Output the [x, y] coordinate of the center of the cell containing the given text.  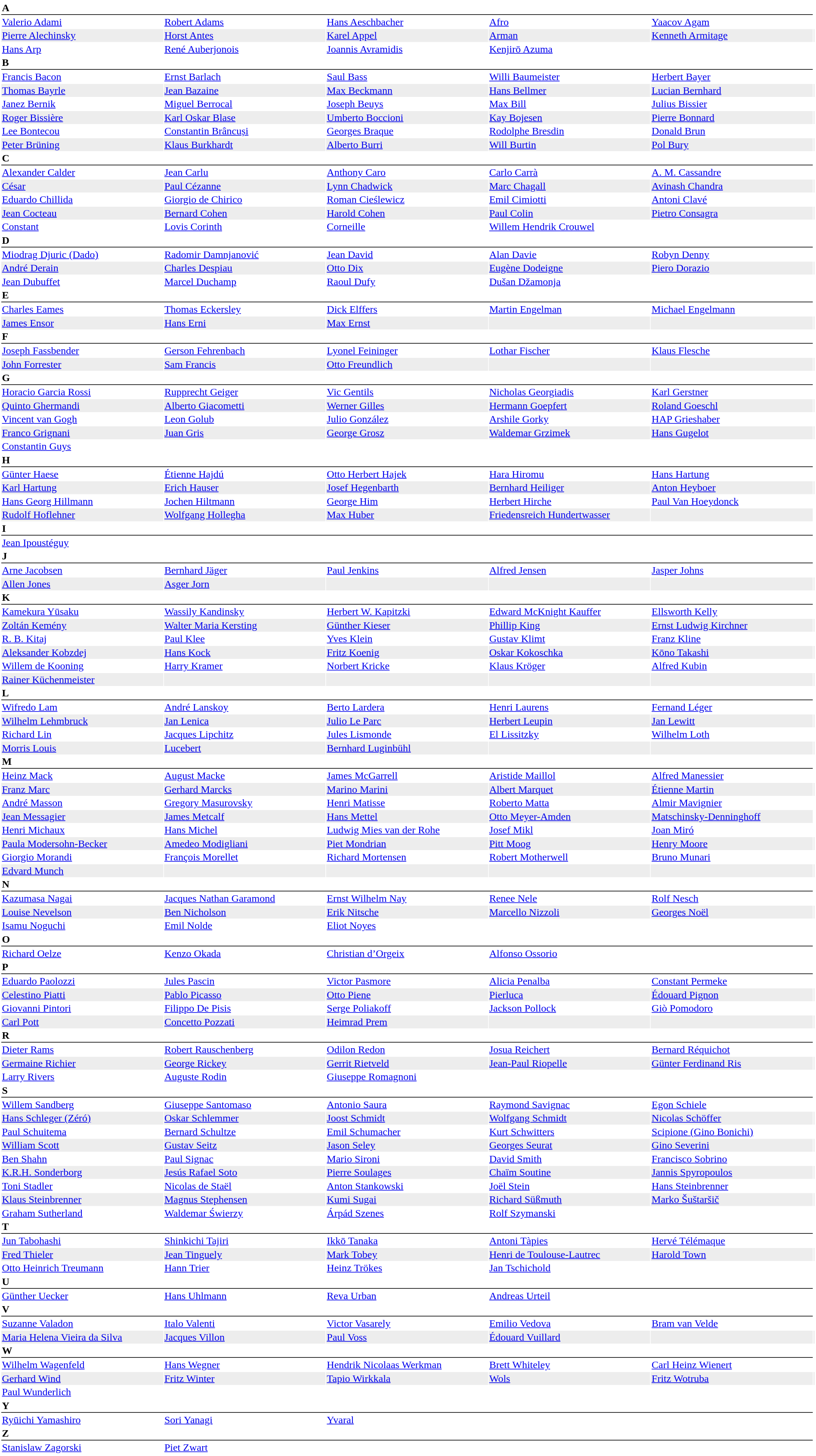
Klaus Steinbrenner [82, 1199]
Gustav Klimt [569, 639]
Piet Mondrian [407, 844]
Horacio Garcia Rossi [82, 392]
Georges Braque [407, 131]
James Ensor [82, 323]
Karl Oskar Blase [244, 118]
Rudolf Hoflehner [82, 515]
Alexander Calder [82, 173]
Henri Laurens [569, 708]
Francis Bacon [82, 77]
Klaus Burkhardt [244, 145]
G [407, 378]
Jean Cocteau [82, 213]
Francisco Sobrino [732, 1159]
Anton Stankowski [407, 1186]
Rodolphe Bresdin [569, 131]
Julius Bissier [732, 104]
Klaus Flesche [732, 351]
Jacques Nathan Garamond [244, 899]
Donald Brun [732, 131]
Hans Hartung [732, 474]
Anthony Caro [407, 173]
Paul Van Hoeydonck [732, 501]
Filippo De Pisis [244, 1008]
Raoul Dufy [407, 282]
Roland Goeschl [732, 406]
Gregory Masurovsky [244, 803]
Ryūichi Yamashiro [82, 1420]
Gerhard Wind [82, 1378]
Klaus Kröger [569, 666]
Ernst Ludwig Kirchner [732, 625]
Herbert Hirche [569, 501]
Giovanni Pintori [82, 1008]
Pierre Soulages [407, 1173]
Hervé Télémaque [732, 1241]
Aristide Maillol [569, 776]
Phillip King [569, 625]
W [407, 1351]
Kenneth Armitage [732, 36]
Brett Whiteley [569, 1365]
Will Burtin [569, 145]
Jean Messagier [82, 816]
Henri Matisse [407, 803]
K.R.H. Sonderborg [82, 1173]
Harold Cohen [407, 213]
Lee Bontecou [82, 131]
Karl Hartung [82, 488]
I [407, 529]
Suzanne Valadon [82, 1323]
Dieter Rams [82, 1049]
Nicolas de Staël [244, 1186]
Robyn Denny [732, 255]
Carl Pott [82, 1022]
Fritz Winter [244, 1378]
Marcel Duchamp [244, 282]
Magnus Stephensen [244, 1199]
Karel Appel [407, 36]
Kurt Schwitters [569, 1132]
Ikkō Tanaka [407, 1241]
U [407, 1282]
Afro [569, 22]
Amedeo Modigliani [244, 844]
André Derain [82, 268]
Wassily Kandinsky [244, 612]
Miguel Berrocal [244, 104]
Willem Hendrik Crouwel [569, 227]
George Him [407, 501]
Eugène Dodeigne [569, 268]
Friedensreich Hundertwasser [569, 515]
V [407, 1310]
Günther Kieser [407, 625]
Heimrad Prem [407, 1022]
Reva Urban [407, 1296]
Wols [569, 1378]
Kay Bojesen [569, 118]
Ernst Wilhelm Nay [407, 899]
Franco Grignani [82, 433]
Edvard Munch [82, 871]
Alfred Manessier [732, 776]
Radomir Damnjanović [244, 255]
Otto Freundlich [407, 364]
Constantin Guys [82, 447]
Harry Kramer [244, 666]
Nicholas Georgiadis [569, 392]
Richard Mortensen [407, 857]
Hans Schleger (Zéró) [82, 1118]
Pitt Moog [569, 844]
Henri Michaux [82, 830]
Gino Severini [732, 1145]
Jacques Lipchitz [244, 734]
Quinto Ghermandi [82, 406]
Kamekura Yūsaku [82, 612]
Tapio Wirkkala [407, 1378]
P [407, 967]
Giò Pomodoro [732, 1008]
Roberto Matta [569, 803]
André Lanskoy [244, 708]
Jochen Hiltmann [244, 501]
Ludwig Mies van der Rohe [407, 830]
Jacques Villon [244, 1337]
Hann Trier [244, 1268]
J [407, 556]
Toni Stadler [82, 1186]
Avinash Chandra [732, 186]
Ernst Barlach [244, 77]
L [407, 693]
Matschinsky-Denninghoff [732, 816]
Jason Seley [407, 1145]
Jean Tinguely [244, 1254]
Larry Rivers [82, 1077]
Mario Sironi [407, 1159]
Günther Uecker [82, 1296]
Juan Gris [244, 433]
Paul Schuitema [82, 1132]
Joost Schmidt [407, 1118]
André Masson [82, 803]
Jean Bazaine [244, 90]
Chaïm Soutine [569, 1173]
David Smith [569, 1159]
Allen Jones [82, 584]
Alfred Jensen [569, 571]
Hermann Goepfert [569, 406]
Thomas Eckersley [244, 310]
Lucebert [244, 748]
Harold Town [732, 1254]
Charles Eames [82, 310]
Wilhelm Loth [732, 734]
Julio Le Parc [407, 721]
Robert Adams [244, 22]
Nicolas Schöffer [732, 1118]
Shinkichi Tajiri [244, 1241]
Joannis Avramidis [407, 49]
C [407, 158]
Renee Nele [569, 899]
Emil Cimiotti [569, 199]
Rupprecht Geiger [244, 392]
Richard Lin [82, 734]
Fred Thieler [82, 1254]
Wolfgang Hollegha [244, 515]
A [407, 8]
Jackson Pollock [569, 1008]
Lothar Fischer [569, 351]
Dušan Džamonja [569, 282]
Herbert Leupin [569, 721]
Sori Yanagi [244, 1420]
Josef Hegenbarth [407, 488]
William Scott [82, 1145]
Étienne Martin [732, 789]
E [407, 295]
Günter Ferdinand Ris [732, 1063]
Morris Louis [82, 748]
Gustav Seitz [244, 1145]
Marino Marini [407, 789]
Kenzo Okada [244, 953]
Josef Mikl [569, 830]
HAP Grieshaber [732, 419]
R. B. Kitaj [82, 639]
Walter Maria Kersting [244, 625]
Maria Helena Vieira da Silva [82, 1337]
Jesús Rafael Soto [244, 1173]
Bram van Velde [732, 1323]
Jan Lenica [244, 721]
Paul Cézanne [244, 186]
César [82, 186]
Karl Gerstner [732, 392]
Hendrik Nicolaas Werkman [407, 1365]
Jasper Johns [732, 571]
Valerio Adami [82, 22]
Jan Lewitt [732, 721]
Wolfgang Schmidt [569, 1118]
Germaine Richier [82, 1063]
Max Ernst [407, 323]
Gerson Fehrenbach [244, 351]
Hans Wegner [244, 1365]
Hans Aeschbacher [407, 22]
Piet Zwart [244, 1447]
Gerhard Marcks [244, 789]
Oskar Schlemmer [244, 1118]
Sam Francis [244, 364]
Paul Colin [569, 213]
Jules Pascin [244, 981]
Hans Bellmer [569, 90]
Gerrit Rietveld [407, 1063]
Bruno Munari [732, 857]
Z [407, 1434]
Alfonso Ossorio [569, 953]
Arshile Gorky [569, 419]
Egon Schiele [732, 1105]
Lynn Chadwick [407, 186]
Joseph Fassbender [82, 351]
Stanislaw Zagorski [82, 1447]
Victor Pasmore [407, 981]
Berto Lardera [407, 708]
Hans Gugelot [732, 433]
Marc Chagall [569, 186]
Albert Marquet [569, 789]
Rolf Szymanski [569, 1213]
Oskar Kokoschka [569, 652]
S [407, 1091]
Max Huber [407, 515]
Giuseppe Santomaso [244, 1105]
Concetto Pozzati [244, 1022]
Auguste Rodin [244, 1077]
Constant [82, 227]
Wilhelm Wagenfeld [82, 1365]
Willem de Kooning [82, 666]
Jules Lismonde [407, 734]
Pietro Consagra [732, 213]
Árpád Szenes [407, 1213]
Jun Tabohashi [82, 1241]
Lyonel Feininger [407, 351]
Bernard Schultze [244, 1132]
Waldemar Grzimek [569, 433]
Arman [569, 36]
Heinz Trökes [407, 1268]
René Auberjonois [244, 49]
Franz Marc [82, 789]
Christian d’Orgeix [407, 953]
Alan Davie [569, 255]
Ben Shahn [82, 1159]
Richard Oelze [82, 953]
Alberto Giacometti [244, 406]
Celestino Piatti [82, 995]
Martin Engelman [569, 310]
Mark Tobey [407, 1254]
Joseph Beuys [407, 104]
Eduardo Chillida [82, 199]
Herbert Bayer [732, 77]
Eliot Noyes [407, 925]
Günter Haese [82, 474]
Julio González [407, 419]
Étienne Hajdú [244, 474]
Vincent van Gogh [82, 419]
Édouard Pignon [732, 995]
R [407, 1036]
Yvaral [407, 1420]
Thomas Bayrle [82, 90]
Paul Klee [244, 639]
Willi Baumeister [569, 77]
Fritz Wotruba [732, 1378]
Antoni Tàpies [569, 1241]
Almir Mavignier [732, 803]
Scipione (Gino Bonichi) [732, 1132]
Emil Schumacher [407, 1132]
Constant Permeke [732, 981]
François Morellet [244, 857]
Asger Jorn [244, 584]
Saul Bass [407, 77]
Erich Hauser [244, 488]
Isamu Noguchi [82, 925]
Graham Sutherland [82, 1213]
El Lissitzky [569, 734]
Paul Wunderlich [82, 1392]
Antoni Clavé [732, 199]
Paul Signac [244, 1159]
Andreas Urteil [569, 1296]
Emilio Vedova [569, 1323]
A. M. Cassandre [732, 173]
Lucian Bernhard [732, 90]
Odilon Redon [407, 1049]
Jean-Paul Riopelle [569, 1063]
Giorgio de Chirico [244, 199]
N [407, 885]
Pierre Bonnard [732, 118]
Horst Antes [244, 36]
B [407, 63]
Otto Meyer-Amden [569, 816]
Kōno Takashi [732, 652]
Kazumasa Nagai [82, 899]
Bernard Réquichot [732, 1049]
Jean Dubuffet [82, 282]
Norbert Kricke [407, 666]
Miodrag Djuric (Dado) [82, 255]
Wilhelm Lehmbruck [82, 721]
Jean Ipoustéguy [82, 543]
Leon Golub [244, 419]
Y [407, 1406]
Fernand Léger [732, 708]
Hans Georg Hillmann [82, 501]
Fritz Koenig [407, 652]
Emil Nolde [244, 925]
Alicia Penalba [569, 981]
Roman Cieślewicz [407, 199]
Pablo Picasso [244, 995]
Franz Kline [732, 639]
John Forrester [82, 364]
Rolf Nesch [732, 899]
Max Bill [569, 104]
Paul Jenkins [407, 571]
Hans Uhlmann [244, 1296]
August Macke [244, 776]
Hans Michel [244, 830]
Pierluca [569, 995]
Italo Valenti [244, 1323]
Herbert W. Kapitzki [407, 612]
Bernard Cohen [244, 213]
Dick Elffers [407, 310]
Eduardo Paolozzi [82, 981]
Robert Motherwell [569, 857]
Aleksander Kobzdej [82, 652]
Raymond Savignac [569, 1105]
Wifredo Lam [82, 708]
Antonio Saura [407, 1105]
Corneille [407, 227]
Otto Piene [407, 995]
Anton Heyboer [732, 488]
Erik Nitsche [407, 912]
Edward McKnight Kauffer [569, 612]
Giuseppe Romagnoni [407, 1077]
Carlo Carrà [569, 173]
Michael Engelmann [732, 310]
Paula Modersohn-Becker [82, 844]
Willem Sandberg [82, 1105]
Hans Erni [244, 323]
Louise Nevelson [82, 912]
Kenjirō Azuma [569, 49]
Piero Dorazio [732, 268]
Charles Despiau [244, 268]
Otto Dix [407, 268]
K [407, 598]
Bernhard Jäger [244, 571]
Georges Seurat [569, 1145]
F [407, 337]
Joël Stein [569, 1186]
Umberto Boccioni [407, 118]
Roger Bissière [82, 118]
Arne Jacobsen [82, 571]
Max Beckmann [407, 90]
Constantin Brâncuși [244, 131]
Jean David [407, 255]
Marcello Nizzoli [569, 912]
Waldemar Świerzy [244, 1213]
Hans Mettel [407, 816]
Marko Šuštaršič [732, 1199]
Yves Klein [407, 639]
Bernhard Heiliger [569, 488]
O [407, 940]
Jan Tschichold [569, 1268]
Jean Carlu [244, 173]
Josua Reichert [569, 1049]
Otto Heinrich Treumann [82, 1268]
Georges Noël [732, 912]
D [407, 241]
Werner Gilles [407, 406]
Bernhard Luginbühl [407, 748]
James Metcalf [244, 816]
Hans Arp [82, 49]
Pierre Alechinsky [82, 36]
Hara Hiromu [569, 474]
Alberto Burri [407, 145]
Henry Moore [732, 844]
T [407, 1227]
Ben Nicholson [244, 912]
H [407, 460]
Zoltán Kemény [82, 625]
Yaacov Agam [732, 22]
Richard Süßmuth [569, 1199]
Ellsworth Kelly [732, 612]
Otto Herbert Hajek [407, 474]
Paul Voss [407, 1337]
Pol Bury [732, 145]
Carl Heinz Wienert [732, 1365]
Peter Brüning [82, 145]
James McGarrell [407, 776]
Édouard Vuillard [569, 1337]
Rainer Küchenmeister [82, 680]
Victor Vasarely [407, 1323]
Heinz Mack [82, 776]
Serge Poliakoff [407, 1008]
George Rickey [244, 1063]
George Grosz [407, 433]
Joan Miró [732, 830]
Hans Kock [244, 652]
Janez Bernik [82, 104]
Lovis Corinth [244, 227]
Vic Gentils [407, 392]
Jannis Spyropoulos [732, 1173]
Robert Rauschenberg [244, 1049]
Kumi Sugai [407, 1199]
M [407, 762]
Giorgio Morandi [82, 857]
Henri de Toulouse-Lautrec [569, 1254]
Hans Steinbrenner [732, 1186]
Alfred Kubin [732, 666]
